Return the (x, y) coordinate for the center point of the cell that contains the specified text.  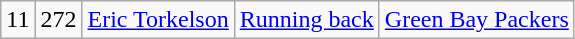
272 (58, 20)
Running back (306, 20)
Green Bay Packers (476, 20)
11 (18, 20)
Eric Torkelson (158, 20)
